From the cell containing the given text, extract its center point as (X, Y) coordinate. 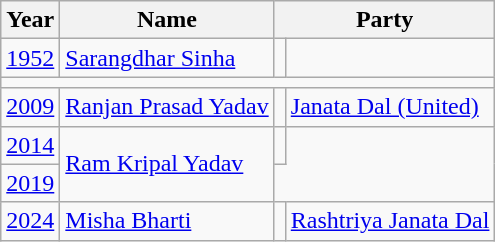
Year (30, 20)
2019 (30, 183)
1952 (30, 58)
2009 (30, 107)
Janata Dal (United) (390, 107)
Name (167, 20)
Rashtriya Janata Dal (390, 221)
Sarangdhar Sinha (167, 58)
Ranjan Prasad Yadav (167, 107)
2024 (30, 221)
Ram Kripal Yadav (167, 164)
2014 (30, 145)
Party (384, 20)
Misha Bharti (167, 221)
